Scan for the cell matching the given text and deliver its [X, Y] coordinate at center. 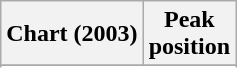
Chart (2003) [72, 34]
Peakposition [189, 34]
